Output the [x, y] coordinate of the center of the cell containing the given text.  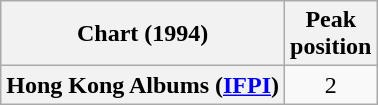
Peakposition [331, 34]
2 [331, 85]
Hong Kong Albums (IFPI) [143, 85]
Chart (1994) [143, 34]
